Find where the given text appears and provide that cell's center as (X, Y) coordinate. 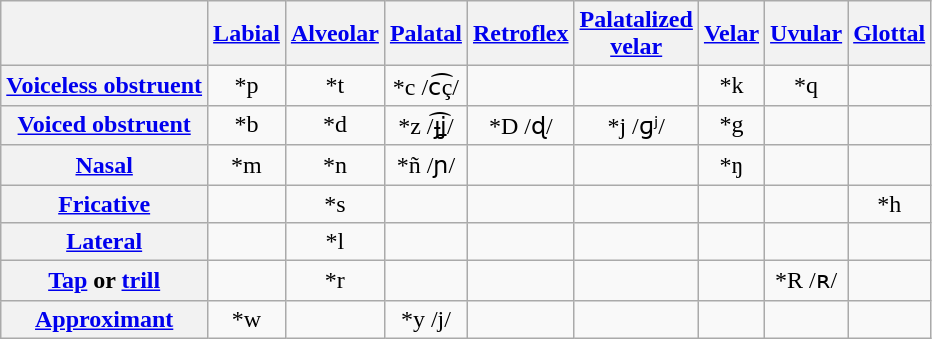
Voiced obstruent (104, 125)
Alveolar (334, 34)
*b (247, 125)
Tap or trill (104, 281)
Approximant (104, 319)
*k (731, 86)
*D /ɖ/ (520, 125)
*p (247, 86)
Uvular (806, 34)
Velar (731, 34)
*R /ʀ/ (806, 281)
*h (890, 203)
*j /ɡʲ/ (636, 125)
Nasal (104, 165)
Palatal (426, 34)
*g (731, 125)
*y /j/ (426, 319)
Labial (247, 34)
*ŋ (731, 165)
*n (334, 165)
*m (247, 165)
*s (334, 203)
Lateral (104, 242)
Voiceless obstruent (104, 86)
*ñ /ɲ/ (426, 165)
*q (806, 86)
*l (334, 242)
Retroflex (520, 34)
*z /ɟ͡ʝ/ (426, 125)
Glottal (890, 34)
*r (334, 281)
*c /c͡ç/ (426, 86)
*d (334, 125)
*w (247, 319)
Fricative (104, 203)
Palatalizedvelar (636, 34)
*t (334, 86)
